Scan for the cell matching the given text and deliver its [x, y] coordinate at center. 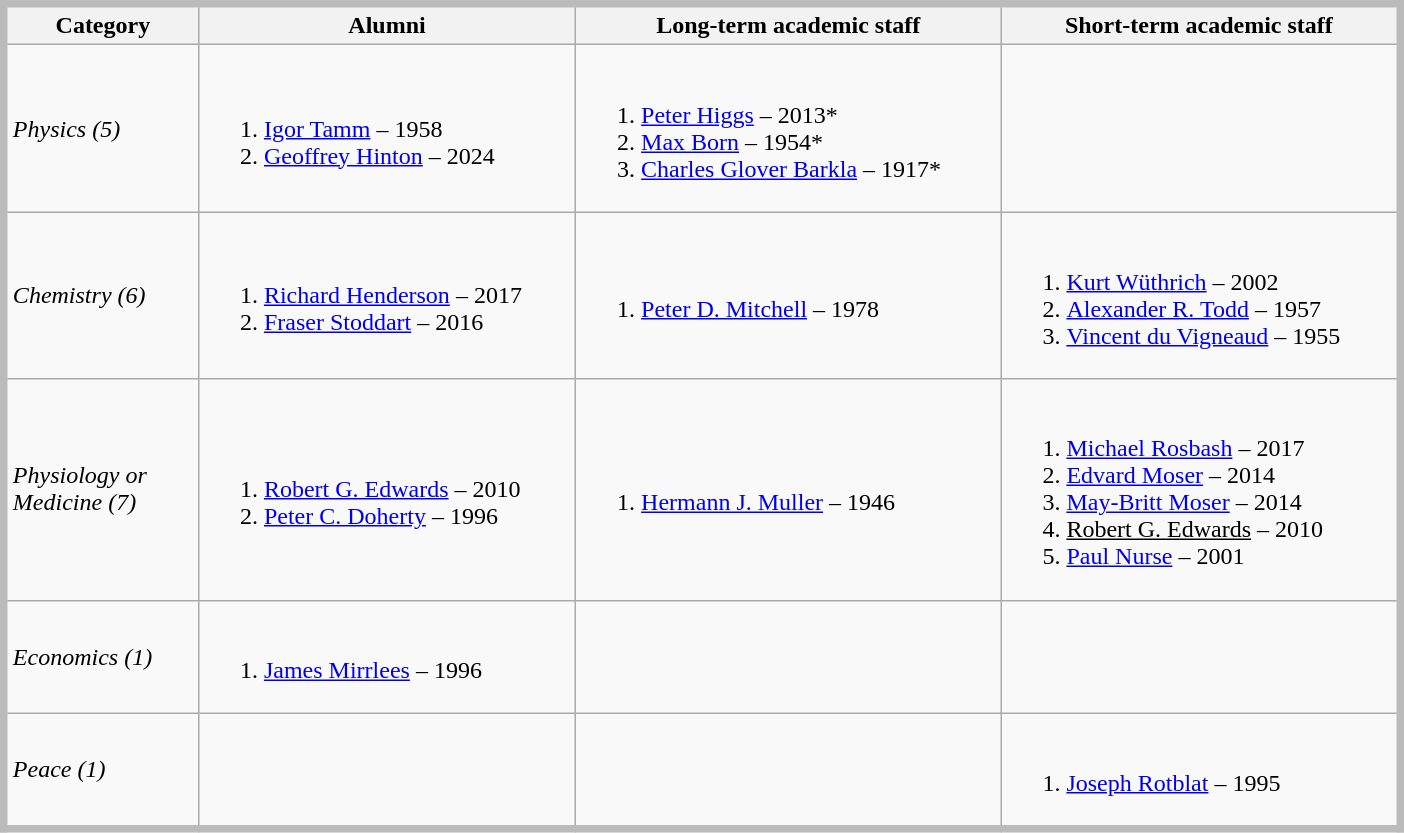
Physiology or Medicine (7) [101, 490]
Peace (1) [101, 771]
Chemistry (6) [101, 296]
Alumni [386, 24]
Economics (1) [101, 656]
Peter Higgs – 2013*Max Born – 1954*Charles Glover Barkla – 1917* [788, 128]
Igor Tamm – 1958Geoffrey Hinton – 2024 [386, 128]
James Mirrlees – 1996 [386, 656]
Michael Rosbash – 2017Edvard Moser – 2014May-Britt Moser – 2014Robert G. Edwards – 2010Paul Nurse – 2001 [1200, 490]
Joseph Rotblat – 1995 [1200, 771]
Peter D. Mitchell – 1978 [788, 296]
Robert G. Edwards – 2010Peter C. Doherty – 1996 [386, 490]
Category [101, 24]
Long-term academic staff [788, 24]
Kurt Wüthrich – 2002Alexander R. Todd – 1957Vincent du Vigneaud – 1955 [1200, 296]
Short-term academic staff [1200, 24]
Physics (5) [101, 128]
Richard Henderson – 2017Fraser Stoddart – 2016 [386, 296]
Hermann J. Muller – 1946 [788, 490]
